Return [X, Y] of the center of cell containing provided text 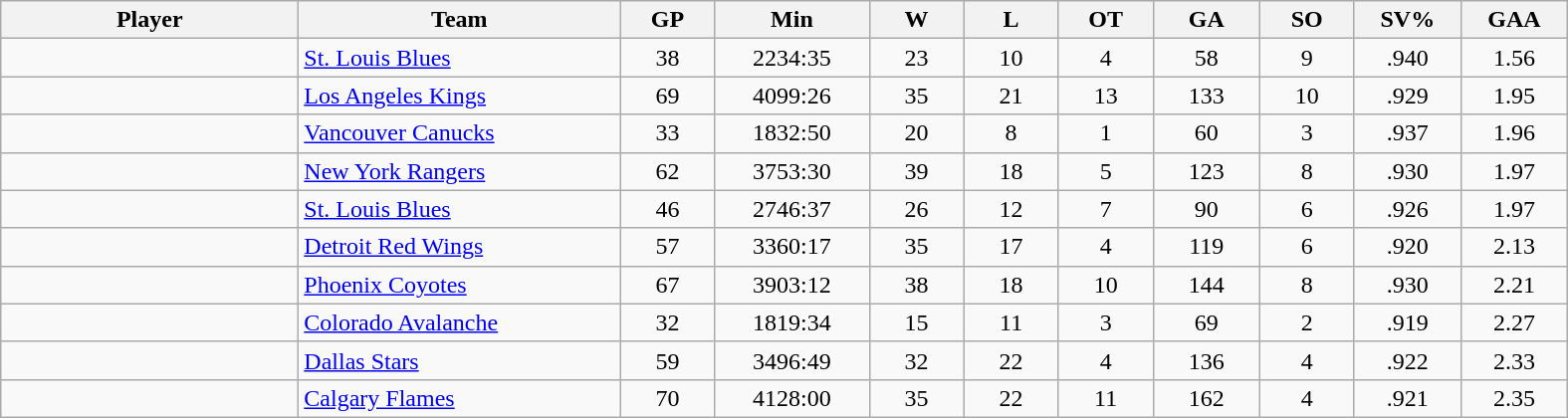
.922 [1408, 360]
OT [1105, 20]
GAA [1513, 20]
Phoenix Coyotes [460, 285]
.940 [1408, 58]
3360:17 [792, 247]
2.21 [1513, 285]
Calgary Flames [460, 398]
1819:34 [792, 322]
33 [667, 133]
123 [1207, 171]
20 [916, 133]
17 [1011, 247]
GP [667, 20]
2.27 [1513, 322]
133 [1207, 96]
Min [792, 20]
New York Rangers [460, 171]
.920 [1408, 247]
2 [1306, 322]
W [916, 20]
1.95 [1513, 96]
46 [667, 209]
39 [916, 171]
SV% [1408, 20]
162 [1207, 398]
23 [916, 58]
58 [1207, 58]
2.13 [1513, 247]
70 [667, 398]
Vancouver Canucks [460, 133]
2234:35 [792, 58]
2746:37 [792, 209]
4099:26 [792, 96]
.919 [1408, 322]
60 [1207, 133]
2.33 [1513, 360]
5 [1105, 171]
1.56 [1513, 58]
136 [1207, 360]
.937 [1408, 133]
1 [1105, 133]
119 [1207, 247]
SO [1306, 20]
Dallas Stars [460, 360]
59 [667, 360]
Colorado Avalanche [460, 322]
Team [460, 20]
7 [1105, 209]
.921 [1408, 398]
12 [1011, 209]
Player [149, 20]
26 [916, 209]
Los Angeles Kings [460, 96]
15 [916, 322]
67 [667, 285]
13 [1105, 96]
57 [667, 247]
62 [667, 171]
4128:00 [792, 398]
21 [1011, 96]
9 [1306, 58]
GA [1207, 20]
.926 [1408, 209]
144 [1207, 285]
3496:49 [792, 360]
3753:30 [792, 171]
1.96 [1513, 133]
.929 [1408, 96]
2.35 [1513, 398]
90 [1207, 209]
L [1011, 20]
1832:50 [792, 133]
3903:12 [792, 285]
Detroit Red Wings [460, 247]
